Scan for the cell matching the given text and deliver its (x, y) coordinate at center. 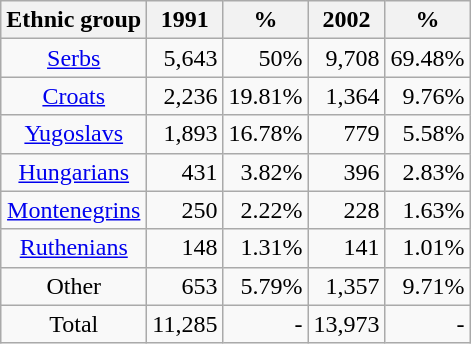
Total (74, 324)
50% (266, 58)
9.76% (428, 96)
69.48% (428, 58)
16.78% (266, 134)
3.82% (266, 172)
1,357 (346, 286)
431 (185, 172)
Ruthenians (74, 248)
Croats (74, 96)
Other (74, 286)
11,285 (185, 324)
1.63% (428, 210)
2.22% (266, 210)
19.81% (266, 96)
1.01% (428, 248)
228 (346, 210)
396 (346, 172)
Montenegrins (74, 210)
Yugoslavs (74, 134)
1,893 (185, 134)
2.83% (428, 172)
1.31% (266, 248)
5.79% (266, 286)
148 (185, 248)
1,364 (346, 96)
2,236 (185, 96)
1991 (185, 20)
13,973 (346, 324)
5,643 (185, 58)
9.71% (428, 286)
250 (185, 210)
Ethnic group (74, 20)
Hungarians (74, 172)
779 (346, 134)
653 (185, 286)
Serbs (74, 58)
9,708 (346, 58)
5.58% (428, 134)
141 (346, 248)
2002 (346, 20)
